Determine the (X, Y) coordinate at the center of the cell enclosing the given text.  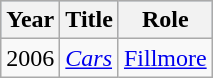
Fillmore (165, 58)
Role (165, 20)
Title (90, 20)
2006 (30, 58)
Year (30, 20)
Cars (90, 58)
